Search for the cell housing the specified text and yield its (X, Y) center coordinate. 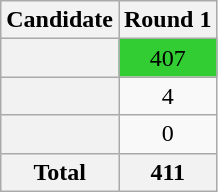
Total (60, 172)
0 (167, 134)
Round 1 (167, 20)
Candidate (60, 20)
4 (167, 96)
407 (167, 58)
411 (167, 172)
